Find where the given text appears and provide that cell's center as [x, y] coordinate. 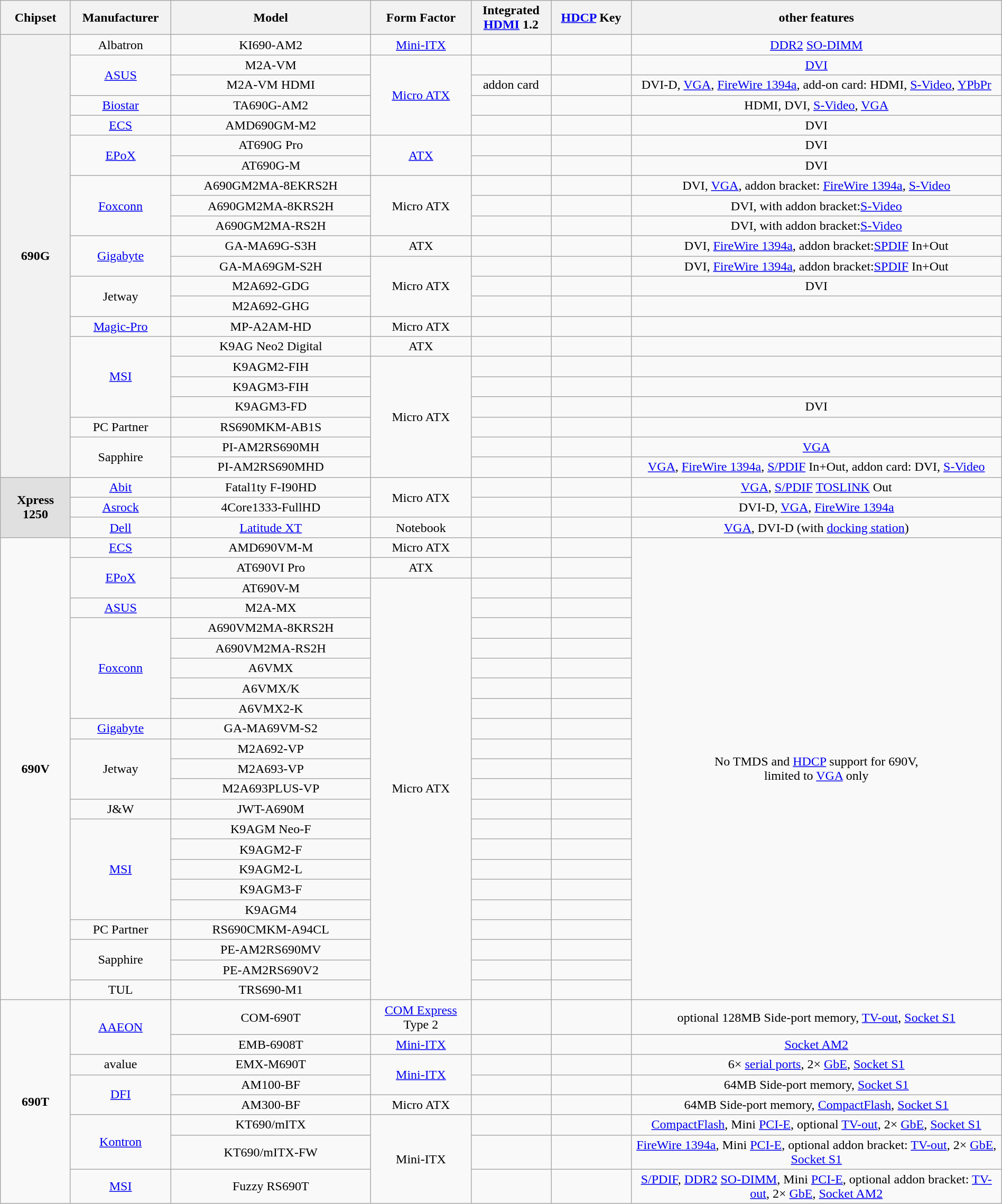
TRS690-M1 [271, 990]
Dell [120, 527]
Socket AM2 [816, 1044]
Model [271, 18]
JWT-A690M [271, 809]
AT690V-M [271, 588]
COM-690T [271, 1018]
CompactFlash, Mini PCI-E, optional TV-out, 2× GbE, Socket S1 [816, 1125]
Kontron [120, 1142]
GA-MA69VM-S2 [271, 729]
HDCP Key [591, 18]
K9AGM Neo-F [271, 829]
AT690G-M [271, 165]
PI-AM2RS690MH [271, 447]
K9AGM3-F [271, 889]
Latitude XT [271, 527]
J&W [120, 809]
M2A692-GHG [271, 306]
Chipset [36, 18]
DVI-D, VGA, FireWire 1394a, add-on card: HDMI, S-Video, YPbPr [816, 85]
A6VMX/K [271, 688]
A690GM2MA-8EKRS2H [271, 185]
A6VMX [271, 668]
avalue [120, 1065]
690G [36, 256]
IntegratedHDMI 1.2 [511, 18]
M2A-VM [271, 65]
RS690CMKM-A94CL [271, 930]
M2A692-GDG [271, 286]
No TMDS and HDCP support for 690V, limited to VGA only [816, 768]
Form Factor [421, 18]
optional 128MB Side-port memory, TV-out, Socket S1 [816, 1018]
GA-MA69GM-S2H [271, 266]
Magic-Pro [120, 326]
K9AGM2-FIH [271, 367]
64MB Side-port memory, Socket S1 [816, 1085]
Xpress1250 [36, 507]
Fuzzy RS690T [271, 1187]
DFI [120, 1095]
Abit [120, 487]
M2A693-VP [271, 769]
AAEON [120, 1027]
A690VM2MA-8KRS2H [271, 628]
AM100-BF [271, 1085]
EMX-M690T [271, 1065]
VGA, S/PDIF TOSLINK Out [816, 487]
KT690/mITX-FW [271, 1152]
DVI, VGA, addon bracket: FireWire 1394a, S-Video [816, 185]
K9AGM2-L [271, 869]
Manufacturer [120, 18]
FireWire 1394a, Mini PCI-E, optional addon bracket: TV-out, 2× GbE, Socket S1 [816, 1152]
Albatron [120, 45]
other features [816, 18]
VGA, DVI-D (with docking station) [816, 527]
EMB-6908T [271, 1044]
COM Express Type 2 [421, 1018]
A690VM2MA-RS2H [271, 648]
DVI-D, VGA, FireWire 1394a [816, 507]
Biostar [120, 105]
K9AGM3-FD [271, 407]
TUL [120, 990]
AT690G Pro [271, 145]
PI-AM2RS690MHD [271, 467]
64MB Side-port memory, CompactFlash, Socket S1 [816, 1105]
KI690-AM2 [271, 45]
VGA, FireWire 1394a, S/PDIF In+Out, addon card: DVI, S-Video [816, 467]
M2A692-VP [271, 749]
A690GM2MA-RS2H [271, 226]
AMD690GM-M2 [271, 125]
K9AGM4 [271, 909]
M2A-VM HDMI [271, 85]
690V [36, 768]
Fatal1ty F-I90HD [271, 487]
M2A693PLUS-VP [271, 789]
K9AG Neo2 Digital [271, 347]
Notebook [421, 527]
HDMI, DVI, S-Video, VGA [816, 105]
MP-A2AM-HD [271, 326]
K9AGM2-F [271, 849]
PE-AM2RS690MV [271, 950]
K9AGM3-FIH [271, 387]
VGA [816, 447]
AMD690VM-M [271, 547]
M2A-MX [271, 608]
KT690/mITX [271, 1125]
A690GM2MA-8KRS2H [271, 206]
AT690VI Pro [271, 567]
690T [36, 1102]
TA690G-AM2 [271, 105]
PE-AM2RS690V2 [271, 970]
4Core1333-FullHD [271, 507]
S/PDIF, DDR2 SO-DIMM, Mini PCI-E, optional addon bracket: TV-out, 2× GbE, Socket AM2 [816, 1187]
GA-MA69G-S3H [271, 246]
RS690MKM-AB1S [271, 427]
A6VMX2-K [271, 708]
DDR2 SO-DIMM [816, 45]
6× serial ports, 2× GbE, Socket S1 [816, 1065]
AM300-BF [271, 1105]
Asrock [120, 507]
addon card [511, 85]
